Detect which cell encompasses the target text, then output its (X, Y) center coordinate. 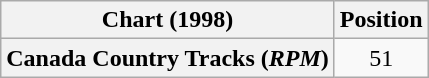
Position (381, 20)
Canada Country Tracks (RPM) (168, 58)
51 (381, 58)
Chart (1998) (168, 20)
